From the cell containing the given text, extract its center point as [x, y] coordinate. 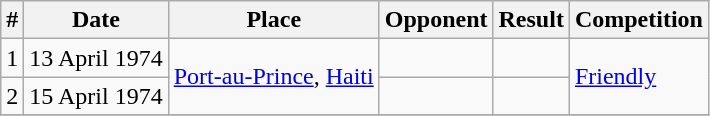
Port-au-Prince, Haiti [274, 77]
Competition [638, 20]
15 April 1974 [96, 96]
1 [12, 58]
Opponent [436, 20]
# [12, 20]
Place [274, 20]
13 April 1974 [96, 58]
Result [531, 20]
Friendly [638, 77]
Date [96, 20]
2 [12, 96]
